Extract the (X, Y) coordinate from the center of the cell holding the provided text.  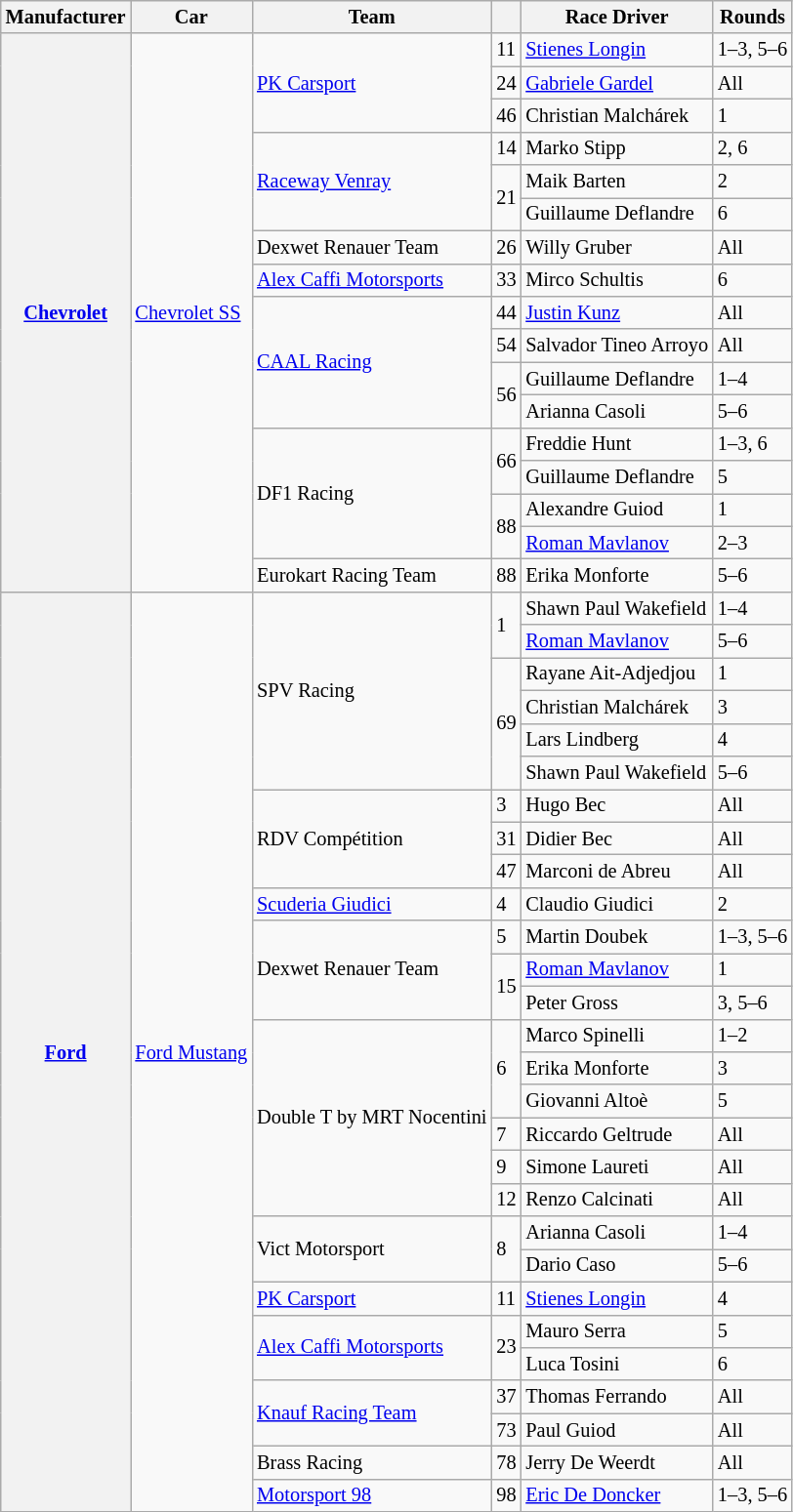
Rayane Ait-Adjedjou (617, 674)
8 (506, 1249)
Thomas Ferrando (617, 1397)
Ford Mustang (191, 1051)
Eric De Doncker (617, 1495)
33 (506, 280)
Luca Tosini (617, 1364)
RDV Compétition (371, 838)
12 (506, 1200)
66 (506, 461)
Justin Kunz (617, 312)
Alexandre Guiod (617, 510)
15 (506, 986)
Raceway Venray (371, 182)
7 (506, 1134)
DF1 Racing (371, 494)
Ford (66, 1051)
Gabriele Gardel (617, 83)
44 (506, 312)
24 (506, 83)
54 (506, 346)
Car (191, 17)
9 (506, 1166)
Double T by MRT Nocentini (371, 1118)
Claudio Giudici (617, 904)
3, 5–6 (752, 1002)
14 (506, 148)
CAAL Racing (371, 361)
Freddie Hunt (617, 444)
98 (506, 1495)
Simone Laureti (617, 1166)
37 (506, 1397)
69 (506, 722)
Jerry De Weerdt (617, 1462)
31 (506, 838)
Willy Gruber (617, 247)
Motorsport 98 (371, 1495)
Salvador Tineo Arroyo (617, 346)
Marko Stipp (617, 148)
Giovanni Altoè (617, 1101)
Hugo Bec (617, 805)
Dario Caso (617, 1265)
2, 6 (752, 148)
Race Driver (617, 17)
Manufacturer (66, 17)
46 (506, 115)
Team (371, 17)
Knauf Racing Team (371, 1413)
Scuderia Giudici (371, 904)
Brass Racing (371, 1462)
Mirco Schultis (617, 280)
Marco Spinelli (617, 1036)
2–3 (752, 543)
Renzo Calcinati (617, 1200)
Eurokart Racing Team (371, 575)
Martin Doubek (617, 937)
Riccardo Geltrude (617, 1134)
23 (506, 1347)
Marconi de Abreu (617, 871)
Maik Barten (617, 182)
1–2 (752, 1036)
Chevrolet (66, 312)
Paul Guiod (617, 1430)
47 (506, 871)
56 (506, 394)
26 (506, 247)
Vict Motorsport (371, 1249)
1–3, 6 (752, 444)
Chevrolet SS (191, 312)
Didier Bec (617, 838)
Mauro Serra (617, 1331)
73 (506, 1430)
Peter Gross (617, 1002)
Rounds (752, 17)
21 (506, 197)
78 (506, 1462)
SPV Racing (371, 690)
Lars Lindberg (617, 740)
